Scan for the cell matching the given text and deliver its (X, Y) coordinate at center. 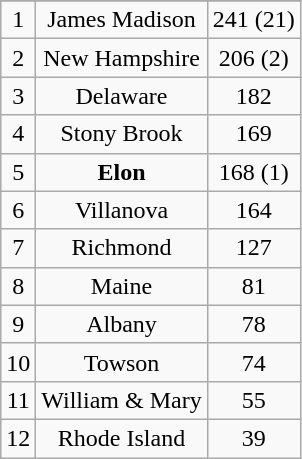
6 (18, 210)
127 (254, 248)
4 (18, 134)
1 (18, 20)
Richmond (122, 248)
Delaware (122, 96)
Elon (122, 172)
11 (18, 400)
5 (18, 172)
206 (2) (254, 58)
Stony Brook (122, 134)
2 (18, 58)
New Hampshire (122, 58)
241 (21) (254, 20)
78 (254, 324)
Maine (122, 286)
168 (1) (254, 172)
81 (254, 286)
182 (254, 96)
74 (254, 362)
10 (18, 362)
James Madison (122, 20)
55 (254, 400)
169 (254, 134)
8 (18, 286)
Rhode Island (122, 438)
Villanova (122, 210)
3 (18, 96)
164 (254, 210)
Towson (122, 362)
William & Mary (122, 400)
Albany (122, 324)
39 (254, 438)
7 (18, 248)
12 (18, 438)
9 (18, 324)
